Detect which cell encompasses the target text, then output its [X, Y] center coordinate. 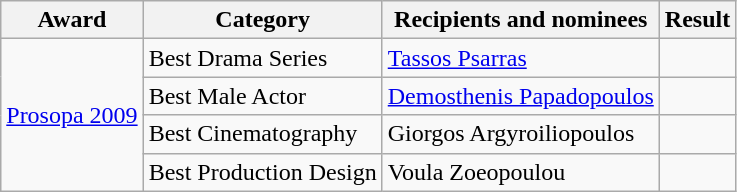
Best Drama Series [262, 58]
Tassos Psarras [520, 58]
Recipients and nominees [520, 20]
Best Cinematography [262, 134]
Voula Zoeopoulou [520, 172]
Best Male Actor [262, 96]
Result [697, 20]
Award [72, 20]
Prosopa 2009 [72, 115]
Demosthenis Papadopoulos [520, 96]
Category [262, 20]
Best Production Design [262, 172]
Giorgos Argyroiliopoulos [520, 134]
